Search for the cell housing the specified text and yield its (x, y) center coordinate. 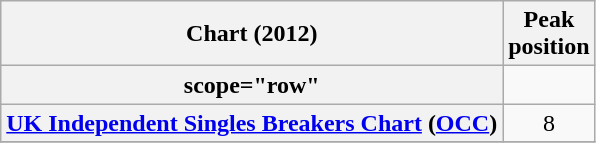
8 (549, 123)
UK Independent Singles Breakers Chart (OCC) (252, 123)
Peakposition (549, 34)
scope="row" (252, 85)
Chart (2012) (252, 34)
